For the text-containing cell, return its midpoint in [x, y] coordinate format. 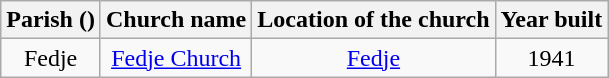
Location of the church [374, 20]
Parish () [51, 20]
Year built [552, 20]
Fedje Church [176, 58]
Church name [176, 20]
1941 [552, 58]
